Extract the (x, y) coordinate from the center of the cell holding the provided text.  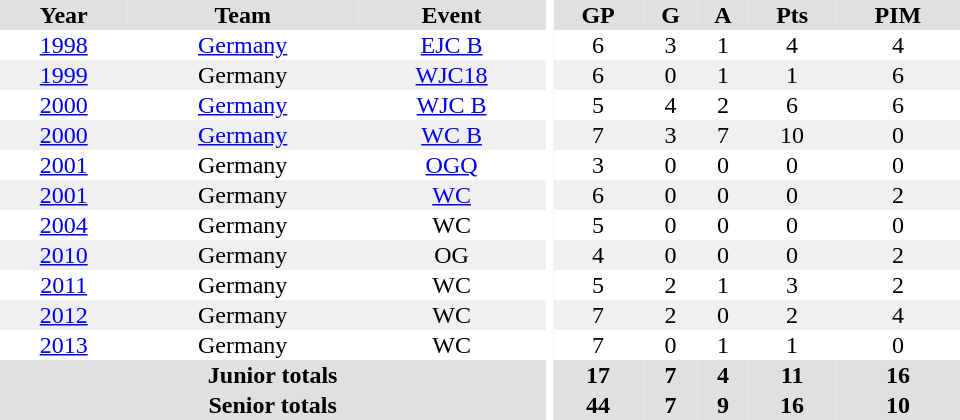
EJC B (452, 45)
Pts (792, 15)
G (670, 15)
OG (452, 255)
GP (598, 15)
2013 (64, 345)
2012 (64, 315)
WJC B (452, 105)
1999 (64, 75)
OGQ (452, 165)
11 (792, 375)
2011 (64, 285)
Event (452, 15)
PIM (898, 15)
WJC18 (452, 75)
2004 (64, 225)
WC B (452, 135)
1998 (64, 45)
Junior totals (272, 375)
2010 (64, 255)
A (724, 15)
9 (724, 405)
Team (242, 15)
17 (598, 375)
44 (598, 405)
Year (64, 15)
Senior totals (272, 405)
